Scan for the cell matching the given text and deliver its (x, y) coordinate at center. 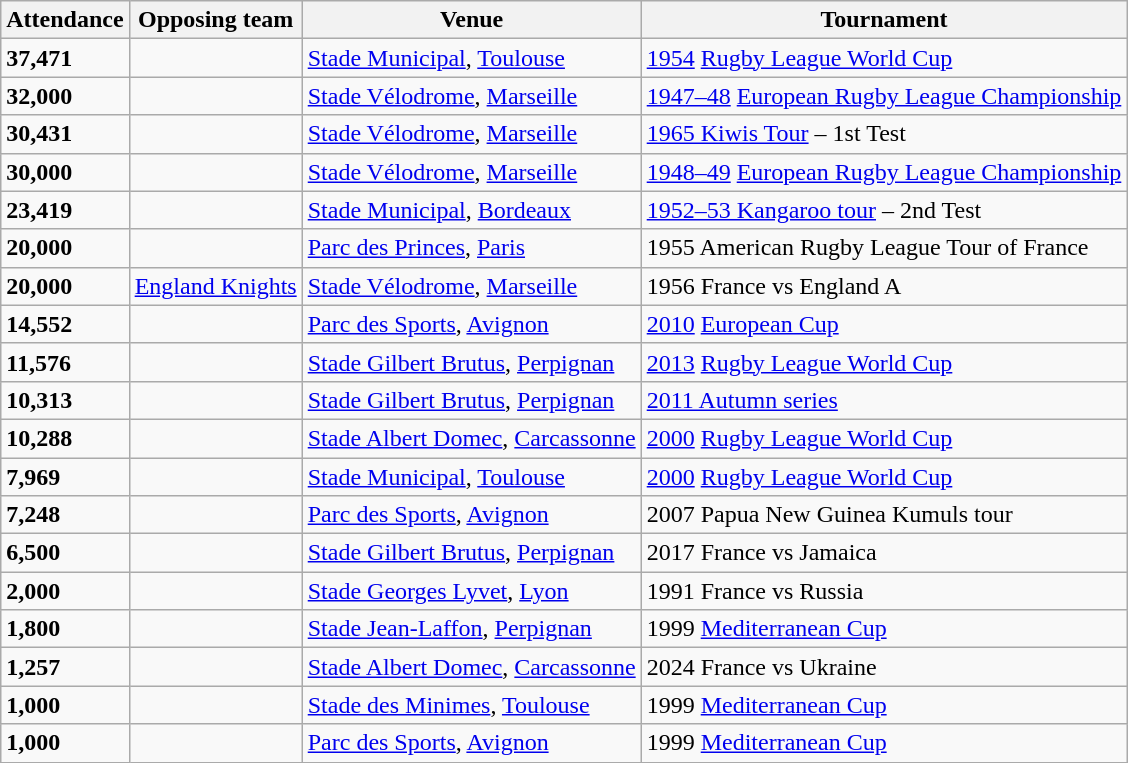
1954 Rugby League World Cup (884, 58)
1956 France vs England A (884, 286)
2013 Rugby League World Cup (884, 362)
10,313 (65, 400)
Stade Municipal, Bordeaux (472, 210)
7,969 (65, 477)
6,500 (65, 553)
1952–53 Kangaroo tour – 2nd Test (884, 210)
30,000 (65, 172)
1,800 (65, 629)
Stade Jean-Laffon, Perpignan (472, 629)
2024 France vs Ukraine (884, 667)
32,000 (65, 96)
Opposing team (216, 20)
2010 European Cup (884, 324)
1948–49 European Rugby League Championship (884, 172)
1991 France vs Russia (884, 591)
Parc des Princes, Paris (472, 248)
1,257 (65, 667)
14,552 (65, 324)
Venue (472, 20)
7,248 (65, 515)
England Knights (216, 286)
30,431 (65, 134)
10,288 (65, 438)
1955 American Rugby League Tour of France (884, 248)
2007 Papua New Guinea Kumuls tour (884, 515)
2017 France vs Jamaica (884, 553)
1965 Kiwis Tour – 1st Test (884, 134)
1947–48 European Rugby League Championship (884, 96)
2,000 (65, 591)
Stade Georges Lyvet, Lyon (472, 591)
Tournament (884, 20)
2011 Autumn series (884, 400)
Attendance (65, 20)
11,576 (65, 362)
23,419 (65, 210)
37,471 (65, 58)
Stade des Minimes, Toulouse (472, 705)
